Scan for the cell matching the given text and deliver its (x, y) coordinate at center. 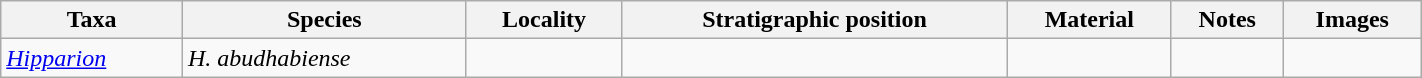
Notes (1227, 20)
Hipparion (92, 58)
H. abudhabiense (324, 58)
Species (324, 20)
Taxa (92, 20)
Locality (544, 20)
Material (1089, 20)
Images (1352, 20)
Stratigraphic position (814, 20)
